Scan for the cell matching the given text and deliver its (x, y) coordinate at center. 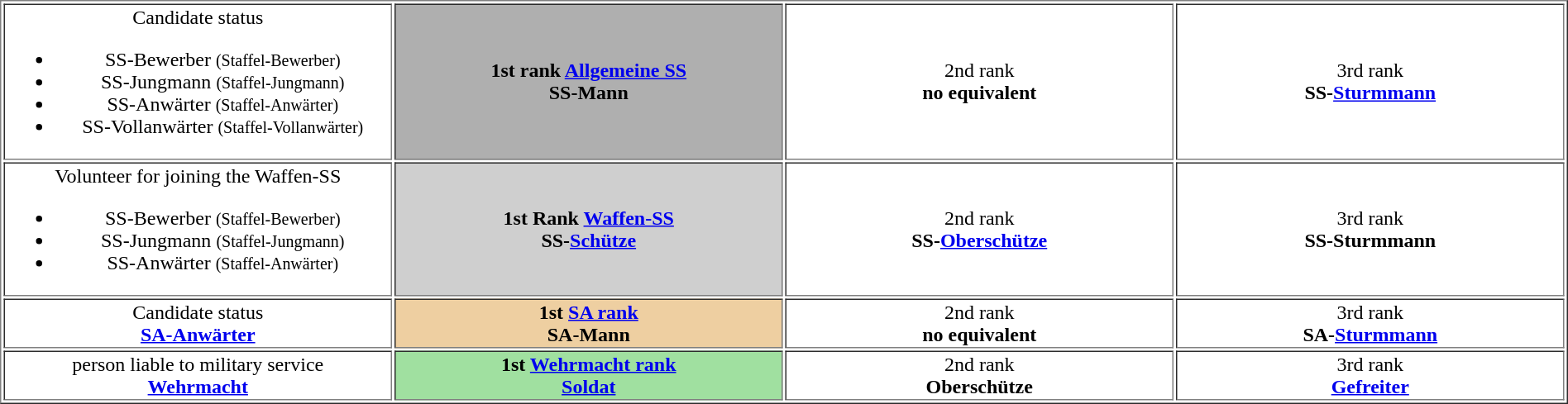
3rd rankGefreiter (1370, 375)
1st SA rankSA-Mann (589, 324)
Candidate statusSS-Bewerber (Staffel-Bewerber)SS-Jungmann (Staffel-Jungmann)SS-Anwärter (Staffel-Anwärter)SS-Vollanwärter (Staffel-Vollanwärter) (198, 81)
Candidate statusSA-Anwärter (198, 324)
2nd rankSS-Oberschütze (980, 229)
1st Wehrmacht rankSoldat (589, 375)
2nd rankOberschütze (980, 375)
person liable to military serviceWehrmacht (198, 375)
1st rank Allgemeine SSSS-Mann (589, 81)
3rd rankSA-Sturmmann (1370, 324)
Volunteer for joining the Waffen-SSSS-Bewerber (Staffel-Bewerber)SS-Jungmann (Staffel-Jungmann)SS-Anwärter (Staffel-Anwärter) (198, 229)
1st Rank Waffen-SSSS-Schütze (589, 229)
